Output the (x, y) coordinate of the center of the cell containing the given text.  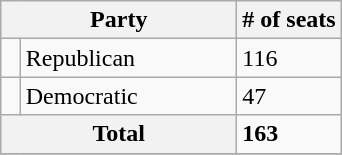
Party (119, 20)
47 (289, 96)
Democratic (128, 96)
Total (119, 134)
Republican (128, 58)
116 (289, 58)
# of seats (289, 20)
163 (289, 134)
